Provide the [X, Y] coordinate of the cell's center where the given text is located.  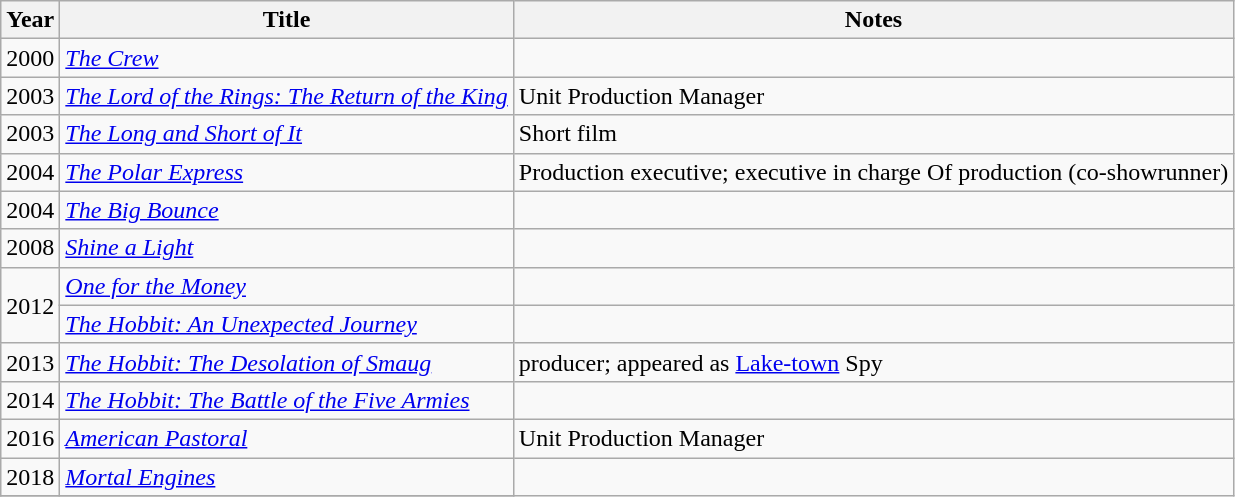
The Hobbit: The Desolation of Smaug [286, 362]
The Polar Express [286, 172]
The Lord of the Rings: The Return of the King [286, 96]
The Long and Short of It [286, 134]
producer; appeared as Lake-town Spy [873, 362]
Year [30, 20]
Shine a Light [286, 248]
Notes [873, 20]
Mortal Engines [286, 477]
American Pastoral [286, 438]
2012 [30, 305]
2013 [30, 362]
The Big Bounce [286, 210]
2016 [30, 438]
2000 [30, 58]
The Hobbit: An Unexpected Journey [286, 324]
2008 [30, 248]
2018 [30, 477]
Short film [873, 134]
The Hobbit: The Battle of the Five Armies [286, 400]
One for the Money [286, 286]
Title [286, 20]
2014 [30, 400]
Production executive; executive in charge Of production (co-showrunner) [873, 172]
The Crew [286, 58]
